Output the [x, y] coordinate of the center of the cell containing the given text.  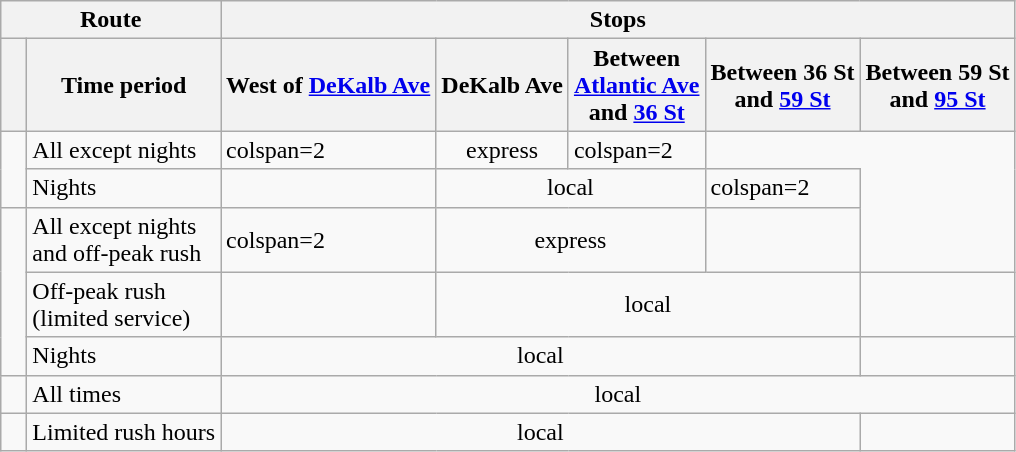
Time period [124, 85]
All except nightsand off-peak rush [124, 240]
All times [124, 394]
All except nights [124, 150]
Limited rush hours [124, 432]
Between 36 Stand 59 St [782, 85]
Stops [618, 20]
Between Atlantic Aveand 36 St [636, 85]
Off-peak rush(limited service) [124, 304]
Route [111, 20]
Between 59 Stand 95 St [938, 85]
West of DeKalb Ave [328, 85]
DeKalb Ave [502, 85]
